Extract the [X, Y] coordinate from the center of the cell holding the provided text.  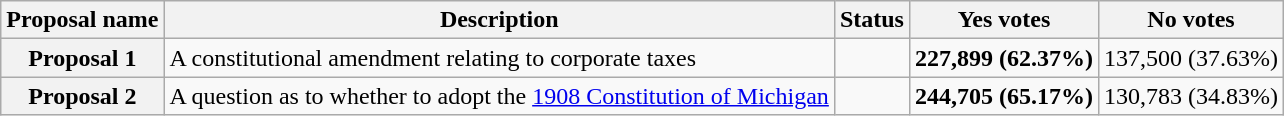
A question as to whether to adopt the 1908 Constitution of Michigan [499, 96]
130,783 (34.83%) [1192, 96]
No votes [1192, 20]
Proposal name [82, 20]
Yes votes [1004, 20]
Proposal 2 [82, 96]
Status [872, 20]
137,500 (37.63%) [1192, 58]
Description [499, 20]
227,899 (62.37%) [1004, 58]
Proposal 1 [82, 58]
244,705 (65.17%) [1004, 96]
A constitutional amendment relating to corporate taxes [499, 58]
